Scan for the cell matching the given text and deliver its [X, Y] coordinate at center. 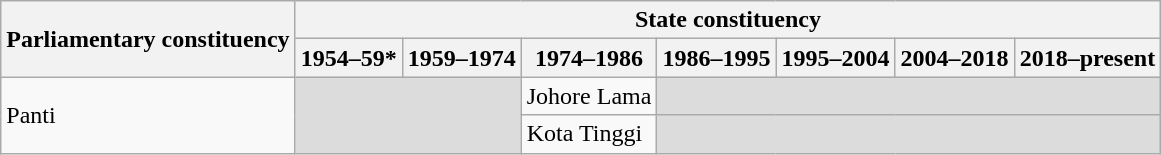
2018–present [1088, 58]
1974–1986 [589, 58]
1959–1974 [462, 58]
Panti [148, 115]
State constituency [728, 20]
1986–1995 [716, 58]
1954–59* [348, 58]
Parliamentary constituency [148, 39]
2004–2018 [954, 58]
Kota Tinggi [589, 134]
1995–2004 [836, 58]
Johore Lama [589, 96]
